Locate the cell with the specified text and output its (X, Y) center coordinate. 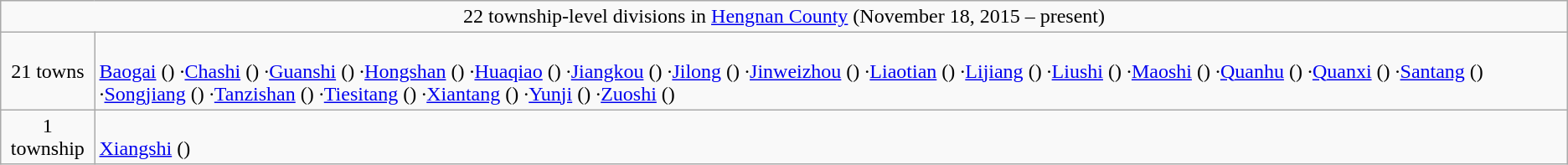
1 township (48, 137)
22 township-level divisions in Hengnan County (November 18, 2015 – present) (784, 17)
Xiangshi () (831, 137)
21 towns (48, 71)
